Extract the [x, y] coordinate from the center of the cell holding the provided text.  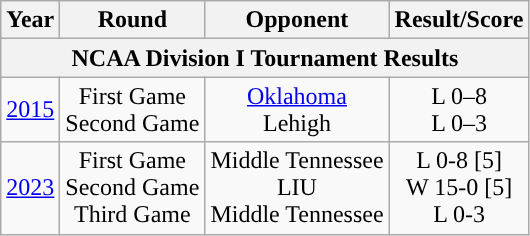
OklahomaLehigh [297, 110]
Middle TennesseeLIUMiddle Tennessee [297, 188]
2023 [30, 188]
2015 [30, 110]
L 0-8 [5]W 15-0 [5]L 0-3 [459, 188]
First GameSecond GameThird Game [132, 188]
NCAA Division I Tournament Results [265, 58]
First GameSecond Game [132, 110]
Year [30, 20]
Opponent [297, 20]
L 0–8L 0–3 [459, 110]
Result/Score [459, 20]
Round [132, 20]
